Output the [x, y] coordinate of the center of the cell containing the given text.  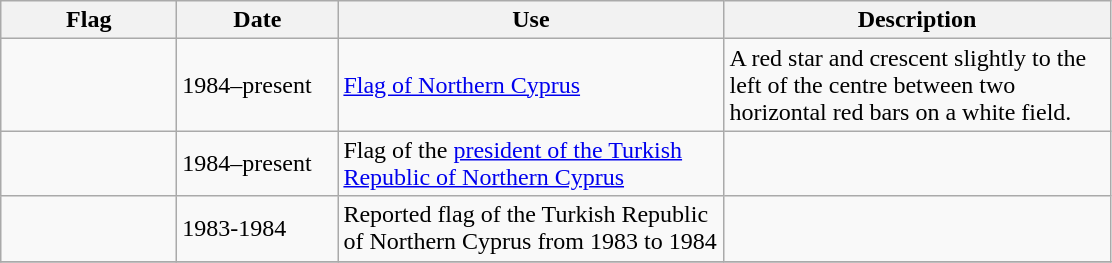
Use [531, 20]
1983-1984 [258, 228]
Description [917, 20]
Flag of the president of the Turkish Republic of Northern Cyprus [531, 164]
A red star and crescent slightly to the left of the centre between two horizontal red bars on a white field. [917, 85]
Reported flag of the Turkish Republic of Northern Cyprus from 1983 to 1984 [531, 228]
Date [258, 20]
Flag [89, 20]
Flag of Northern Cyprus [531, 85]
